Extract the [X, Y] coordinate from the center of the cell holding the provided text.  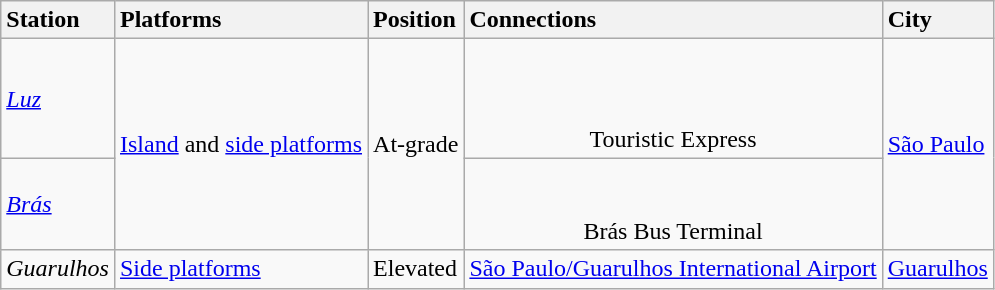
City [938, 20]
Position [416, 20]
Station [58, 20]
Brás [58, 204]
Luz [58, 98]
Touristic Express [673, 98]
Elevated [416, 269]
São Paulo [938, 144]
Platforms [240, 20]
São Paulo/Guarulhos International Airport [673, 269]
Side platforms [240, 269]
At-grade [416, 144]
Island and side platforms [240, 144]
Brás Bus Terminal [673, 204]
Connections [673, 20]
